Output the [X, Y] coordinate of the center of the cell containing the given text.  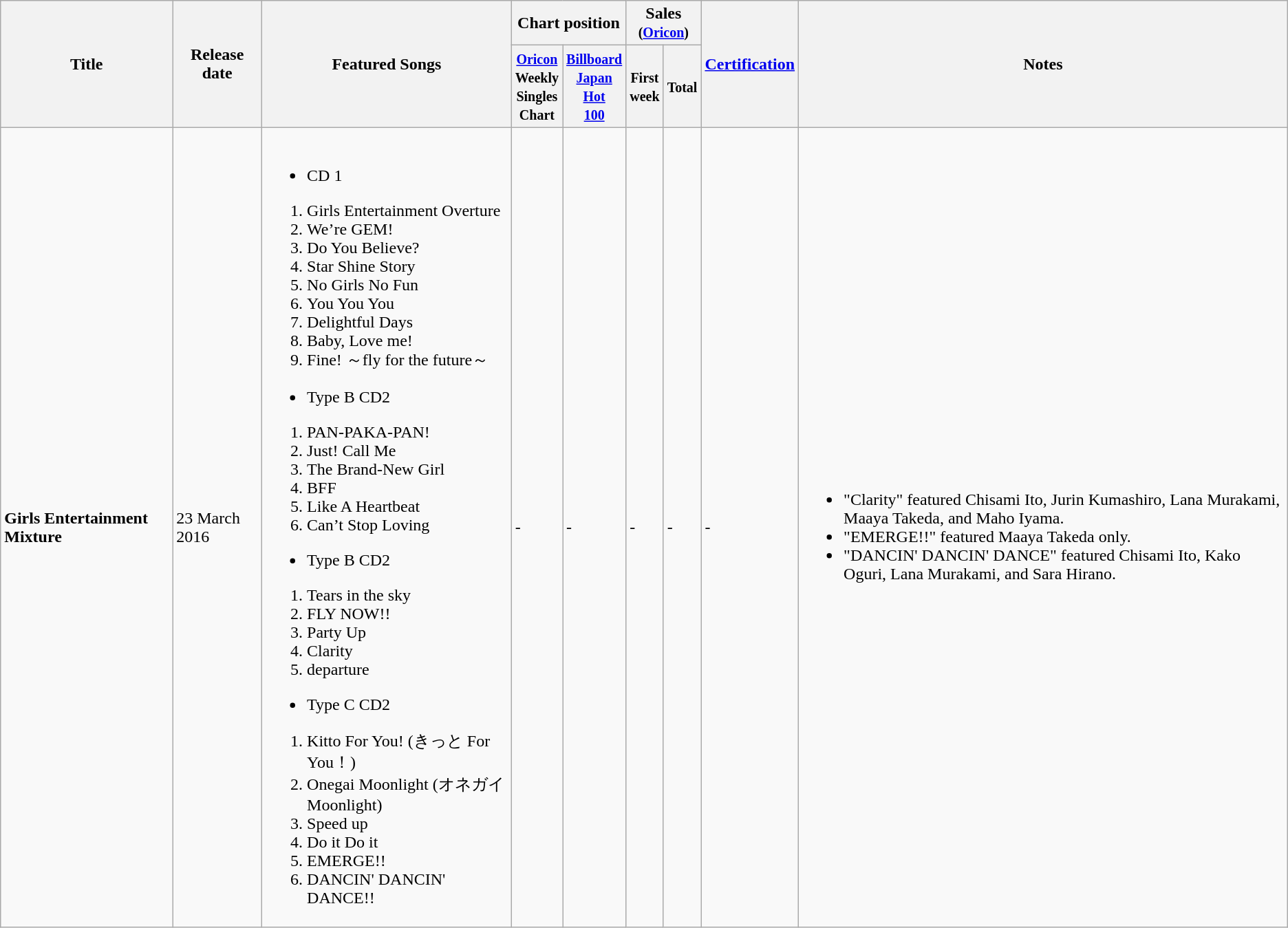
Certification [750, 64]
Sales(Oricon) [663, 23]
Featured Songs [387, 64]
Notes [1043, 64]
OriconWeeklySinglesChart [537, 87]
Release date [217, 64]
Girls Entertainment Mixture [87, 527]
Total [683, 87]
Title [87, 64]
Chart position [568, 23]
23 March 2016 [217, 527]
Firstweek [645, 87]
BillboardJapanHot100 [594, 87]
